Detect which cell encompasses the target text, then output its [x, y] center coordinate. 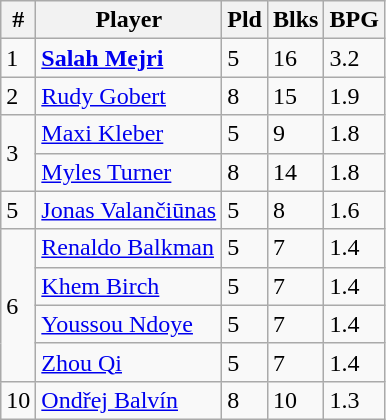
1 [18, 58]
Maxi Kleber [129, 134]
Khem Birch [129, 286]
16 [295, 58]
6 [18, 305]
Myles Turner [129, 172]
1.9 [354, 96]
Ondřej Balvín [129, 400]
Jonas Valančiūnas [129, 210]
Zhou Qi [129, 362]
Salah Mejri [129, 58]
# [18, 20]
15 [295, 96]
Youssou Ndoye [129, 324]
2 [18, 96]
14 [295, 172]
BPG [354, 20]
Rudy Gobert [129, 96]
Blks [295, 20]
3 [18, 153]
9 [295, 134]
Player [129, 20]
3.2 [354, 58]
1.6 [354, 210]
Pld [245, 20]
Renaldo Balkman [129, 248]
1.3 [354, 400]
